Identify which cell holds the provided text, then report its (x, y) central coordinate. 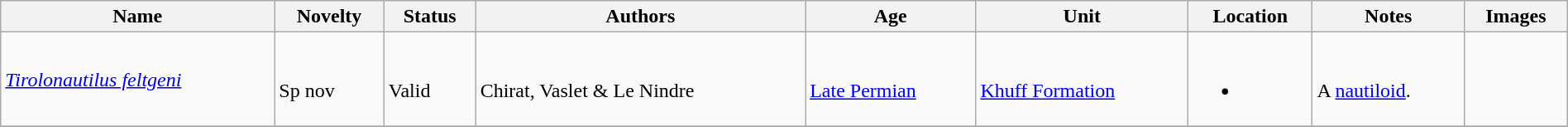
A nautiloid. (1389, 80)
Valid (430, 80)
Khuff Formation (1082, 80)
Late Permian (891, 80)
Chirat, Vaslet & Le Nindre (640, 80)
Name (137, 17)
Novelty (329, 17)
Location (1250, 17)
Notes (1389, 17)
Sp nov (329, 80)
Unit (1082, 17)
Age (891, 17)
Status (430, 17)
Images (1517, 17)
Authors (640, 17)
Tirolonautilus feltgeni (137, 80)
